Detect which cell encompasses the target text, then output its [x, y] center coordinate. 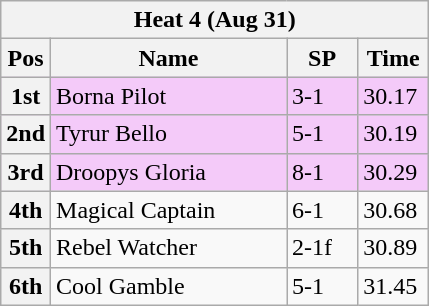
6-1 [322, 210]
4th [26, 210]
Cool Gamble [169, 286]
30.29 [394, 172]
Pos [26, 58]
SP [322, 58]
Magical Captain [169, 210]
3-1 [322, 96]
30.68 [394, 210]
Droopys Gloria [169, 172]
30.89 [394, 248]
Rebel Watcher [169, 248]
1st [26, 96]
6th [26, 286]
5th [26, 248]
Name [169, 58]
30.17 [394, 96]
2nd [26, 134]
2-1f [322, 248]
8-1 [322, 172]
Heat 4 (Aug 31) [215, 20]
31.45 [394, 286]
Time [394, 58]
Borna Pilot [169, 96]
Tyrur Bello [169, 134]
3rd [26, 172]
30.19 [394, 134]
